Scan for the cell matching the given text and deliver its [X, Y] coordinate at center. 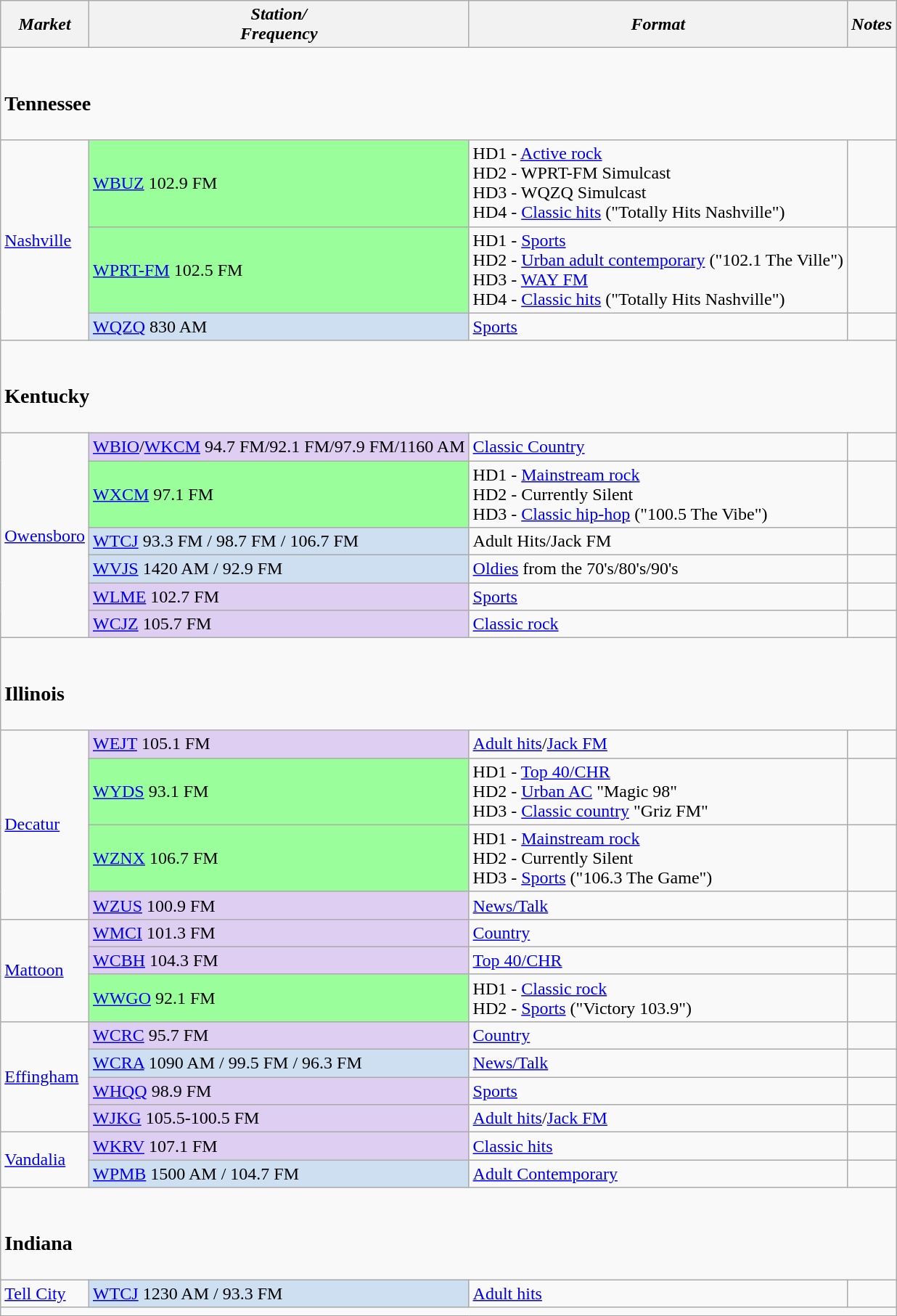
Vandalia [45, 1160]
Decatur [45, 825]
WXCM 97.1 FM [279, 494]
Tennessee [448, 94]
WBUZ 102.9 FM [279, 183]
Classic Country [658, 446]
WMCI 101.3 FM [279, 933]
Format [658, 25]
Classic hits [658, 1146]
Station/Frequency [279, 25]
Owensboro [45, 535]
WZNX 106.7 FM [279, 858]
WJKG 105.5-100.5 FM [279, 1119]
Kentucky [448, 386]
WPMB 1500 AM / 104.7 FM [279, 1174]
WLME 102.7 FM [279, 597]
Oldies from the 70's/80's/90's [658, 569]
WHQQ 98.9 FM [279, 1091]
Nashville [45, 240]
HD1 - Sports HD2 - Urban adult contemporary ("102.1 The Ville") HD3 - WAY FM HD4 - Classic hits ("Totally Hits Nashville") [658, 270]
WPRT-FM 102.5 FM [279, 270]
WYDS 93.1 FM [279, 791]
HD1 - Mainstream rock HD2 - Currently Silent HD3 - Classic hip-hop ("100.5 The Vibe") [658, 494]
Mattoon [45, 970]
WTCJ 1230 AM / 93.3 FM [279, 1293]
Adult Hits/Jack FM [658, 541]
WZUS 100.9 FM [279, 905]
Indiana [448, 1234]
Effingham [45, 1076]
WVJS 1420 AM / 92.9 FM [279, 569]
WQZQ 830 AM [279, 327]
WKRV 107.1 FM [279, 1146]
Illinois [448, 684]
WTCJ 93.3 FM / 98.7 FM / 106.7 FM [279, 541]
WCJZ 105.7 FM [279, 624]
WEJT 105.1 FM [279, 744]
HD1 - Active rock HD2 - WPRT-FM Simulcast HD3 - WQZQ Simulcast HD4 - Classic hits ("Totally Hits Nashville") [658, 183]
Notes [872, 25]
WCRC 95.7 FM [279, 1035]
WCBH 104.3 FM [279, 960]
Adult Contemporary [658, 1174]
WCRA 1090 AM / 99.5 FM / 96.3 FM [279, 1063]
HD1 - Classic rock HD2 - Sports ("Victory 103.9") [658, 997]
Market [45, 25]
Classic rock [658, 624]
Adult hits [658, 1293]
WWGO 92.1 FM [279, 997]
Top 40/CHR [658, 960]
Tell City [45, 1293]
HD1 - Top 40/CHR HD2 - Urban AC "Magic 98" HD3 - Classic country "Griz FM" [658, 791]
HD1 - Mainstream rock HD2 - Currently Silent HD3 - Sports ("106.3 The Game") [658, 858]
WBIO/WKCM 94.7 FM/92.1 FM/97.9 FM/1160 AM [279, 446]
